Locate the cell with the specified text and output its [X, Y] center coordinate. 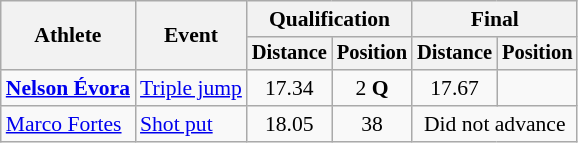
Final [494, 19]
18.05 [290, 124]
17.67 [454, 88]
Marco Fortes [68, 124]
17.34 [290, 88]
2 Q [372, 88]
Shot put [191, 124]
38 [372, 124]
Event [191, 36]
Triple jump [191, 88]
Did not advance [494, 124]
Athlete [68, 36]
Nelson Évora [68, 88]
Qualification [330, 19]
